Scan for the cell matching the given text and deliver its [X, Y] coordinate at center. 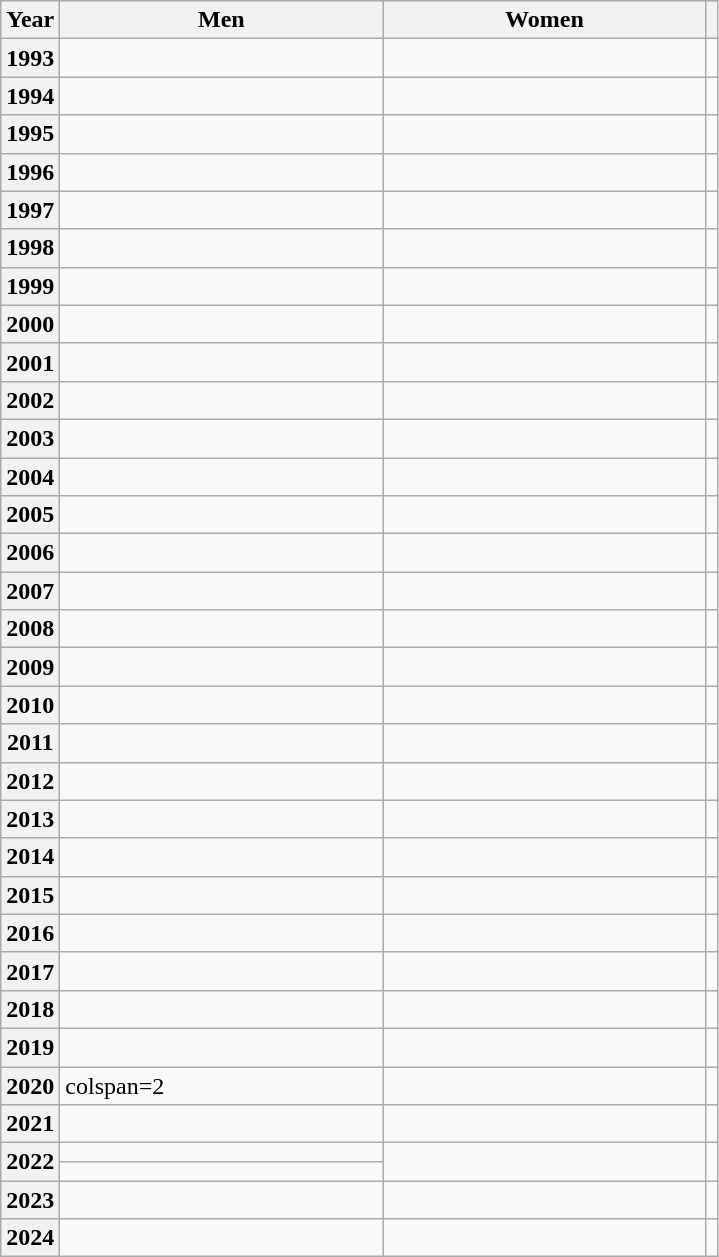
2005 [30, 515]
2017 [30, 971]
2008 [30, 629]
1994 [30, 96]
1996 [30, 172]
2015 [30, 895]
2021 [30, 1124]
2006 [30, 553]
2003 [30, 438]
2007 [30, 591]
2022 [30, 1162]
2009 [30, 667]
2023 [30, 1200]
2016 [30, 933]
2013 [30, 819]
2002 [30, 400]
2019 [30, 1047]
1995 [30, 134]
1997 [30, 210]
2000 [30, 324]
2004 [30, 477]
1998 [30, 248]
2014 [30, 857]
1999 [30, 286]
1993 [30, 58]
2011 [30, 743]
colspan=2 [222, 1085]
2018 [30, 1009]
Men [222, 20]
2012 [30, 781]
Women [544, 20]
2010 [30, 705]
2024 [30, 1238]
2001 [30, 362]
2020 [30, 1085]
Year [30, 20]
